Locate the cell with the specified text and output its [x, y] center coordinate. 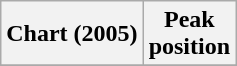
Chart (2005) [72, 34]
Peakposition [189, 34]
